Capture the cell that displays the provided text and extract its (X, Y) central coordinate. 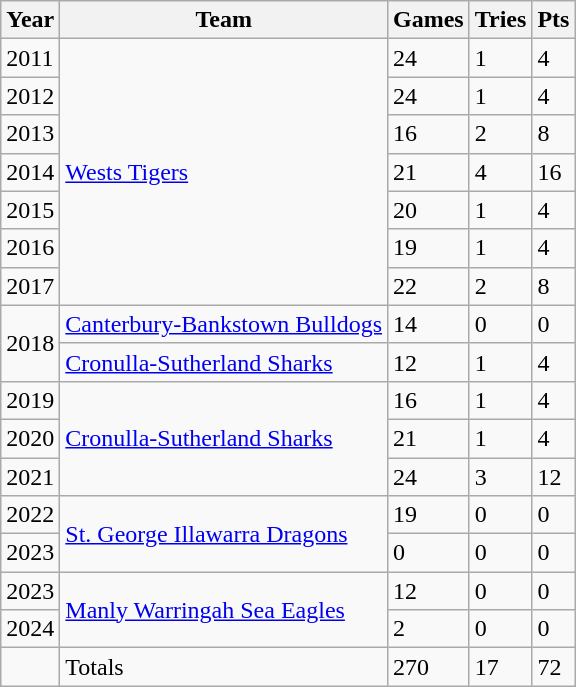
2016 (30, 248)
2019 (30, 400)
Manly Warringah Sea Eagles (224, 610)
270 (429, 667)
2017 (30, 286)
2020 (30, 438)
Totals (224, 667)
St. George Illawarra Dragons (224, 534)
2014 (30, 172)
22 (429, 286)
Wests Tigers (224, 172)
Tries (500, 20)
2024 (30, 629)
17 (500, 667)
2015 (30, 210)
Games (429, 20)
3 (500, 477)
2018 (30, 343)
2011 (30, 58)
20 (429, 210)
2012 (30, 96)
2022 (30, 515)
2013 (30, 134)
Team (224, 20)
72 (554, 667)
2021 (30, 477)
14 (429, 324)
Canterbury-Bankstown Bulldogs (224, 324)
Pts (554, 20)
Year (30, 20)
